Search for the cell housing the specified text and yield its (x, y) center coordinate. 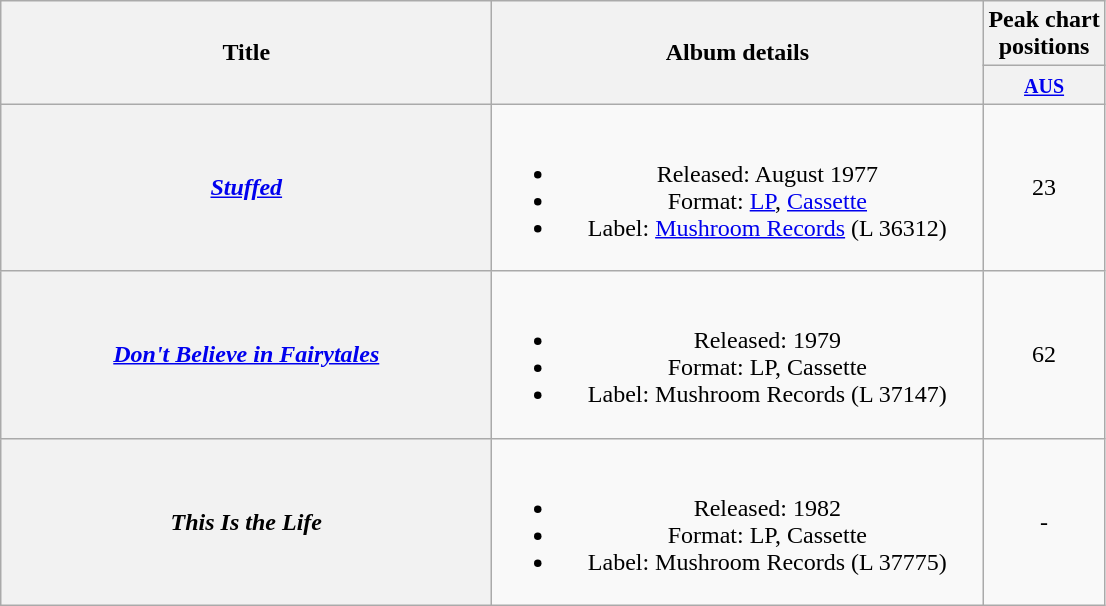
23 (1044, 188)
Title (246, 52)
AUS (1044, 85)
This Is the Life (246, 522)
Released: August 1977Format: LP, CassetteLabel: Mushroom Records (L 36312) (738, 188)
Album details (738, 52)
62 (1044, 354)
Released: 1979Format: LP, CassetteLabel: Mushroom Records (L 37147) (738, 354)
Released: 1982Format: LP, CassetteLabel: Mushroom Records (L 37775) (738, 522)
Stuffed (246, 188)
Peak chartpositions (1044, 34)
- (1044, 522)
Don't Believe in Fairytales (246, 354)
